Extract the [X, Y] coordinate from the center of the cell holding the provided text.  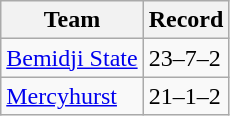
23–7–2 [186, 58]
Record [186, 20]
21–1–2 [186, 96]
Team [72, 20]
Mercyhurst [72, 96]
Bemidji State [72, 58]
